Return the [X, Y] coordinate for the center point of the cell that contains the specified text.  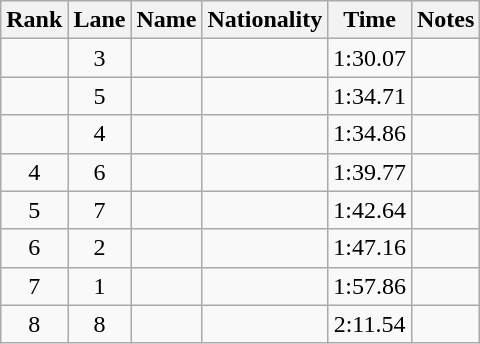
1:42.64 [370, 210]
Time [370, 20]
2:11.54 [370, 324]
Notes [445, 20]
1:57.86 [370, 286]
Lane [100, 20]
3 [100, 58]
1 [100, 286]
1:47.16 [370, 248]
Nationality [265, 20]
1:39.77 [370, 172]
1:30.07 [370, 58]
1:34.86 [370, 134]
Name [166, 20]
2 [100, 248]
1:34.71 [370, 96]
Rank [34, 20]
